Detect which cell encompasses the target text, then output its (x, y) center coordinate. 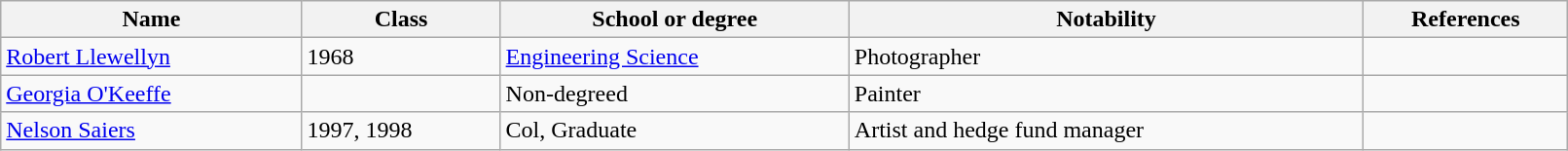
1997, 1998 (401, 131)
Notability (1106, 19)
References (1466, 19)
1968 (401, 57)
Georgia O'Keeffe (152, 94)
Class (401, 19)
Nelson Saiers (152, 131)
Artist and hedge fund manager (1106, 131)
Photographer (1106, 57)
Name (152, 19)
Robert Llewellyn (152, 57)
School or degree (675, 19)
Engineering Science (675, 57)
Painter (1106, 94)
Col, Graduate (675, 131)
Non-degreed (675, 94)
